Pinpoint the cell where the given text exists, returning its [x, y] midpoint coordinate. 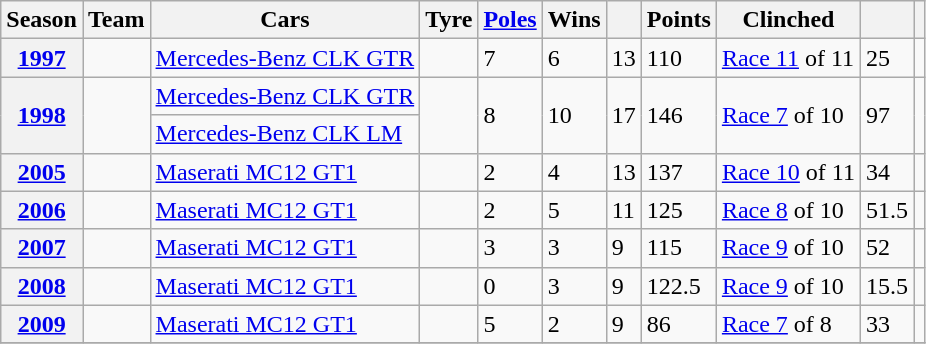
122.5 [678, 286]
52 [886, 248]
146 [678, 115]
Season [42, 20]
Race 7 of 10 [788, 115]
Wins [574, 20]
6 [574, 58]
Race 11 of 11 [788, 58]
1997 [42, 58]
137 [678, 172]
Cars [285, 20]
Race 7 of 8 [788, 324]
110 [678, 58]
33 [886, 324]
Clinched [788, 20]
4 [574, 172]
51.5 [886, 210]
2009 [42, 324]
97 [886, 115]
1998 [42, 115]
115 [678, 248]
25 [886, 58]
Race 10 of 11 [788, 172]
34 [886, 172]
125 [678, 210]
15.5 [886, 286]
Race 8 of 10 [788, 210]
8 [510, 115]
17 [624, 115]
Mercedes-Benz CLK LM [285, 134]
11 [624, 210]
10 [574, 115]
Tyre [449, 20]
2005 [42, 172]
86 [678, 324]
Points [678, 20]
2006 [42, 210]
0 [510, 286]
7 [510, 58]
Team [116, 20]
Poles [510, 20]
2007 [42, 248]
2008 [42, 286]
